Output the [X, Y] coordinate of the center of the cell containing the given text.  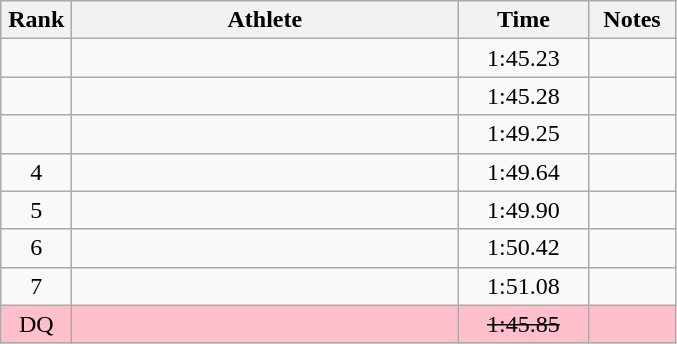
1:45.28 [524, 96]
4 [36, 172]
Athlete [265, 20]
1:49.25 [524, 134]
1:50.42 [524, 248]
1:45.85 [524, 324]
1:51.08 [524, 286]
Rank [36, 20]
DQ [36, 324]
7 [36, 286]
1:49.90 [524, 210]
1:45.23 [524, 58]
1:49.64 [524, 172]
Time [524, 20]
Notes [632, 20]
6 [36, 248]
5 [36, 210]
